Detect which cell encompasses the target text, then output its (x, y) center coordinate. 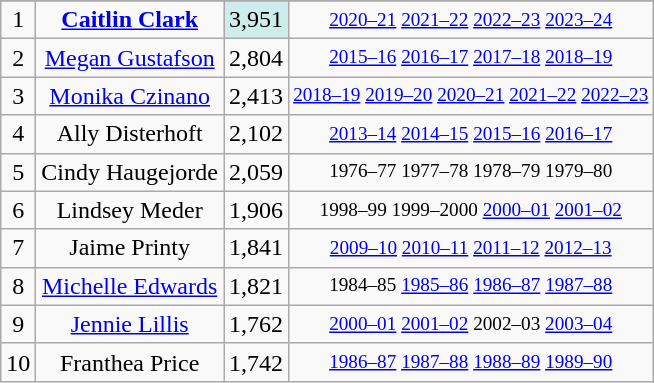
1976–77 1977–78 1978–79 1979–80 (471, 172)
Caitlin Clark (130, 20)
Cindy Haugejorde (130, 172)
Ally Disterhoft (130, 134)
Michelle Edwards (130, 286)
2013–14 2014–15 2015–16 2016–17 (471, 134)
1,742 (256, 362)
2,804 (256, 58)
Lindsey Meder (130, 210)
2000–01 2001–02 2002–03 2003–04 (471, 324)
7 (18, 248)
2009–10 2010–11 2011–12 2012–13 (471, 248)
1,841 (256, 248)
4 (18, 134)
Monika Czinano (130, 96)
Megan Gustafson (130, 58)
8 (18, 286)
Jennie Lillis (130, 324)
9 (18, 324)
10 (18, 362)
3 (18, 96)
Jaime Printy (130, 248)
2,413 (256, 96)
5 (18, 172)
1998–99 1999–2000 2000–01 2001–02 (471, 210)
2,102 (256, 134)
3,951 (256, 20)
6 (18, 210)
1984–85 1985–86 1986–87 1987–88 (471, 286)
2015–16 2016–17 2017–18 2018–19 (471, 58)
1986–87 1987–88 1988–89 1989–90 (471, 362)
2020–21 2021–22 2022–23 2023–24 (471, 20)
2018–19 2019–20 2020–21 2021–22 2022–23 (471, 96)
2 (18, 58)
1,906 (256, 210)
1 (18, 20)
1,762 (256, 324)
2,059 (256, 172)
Franthea Price (130, 362)
1,821 (256, 286)
